Determine the (X, Y) coordinate at the center of the cell enclosing the given text.  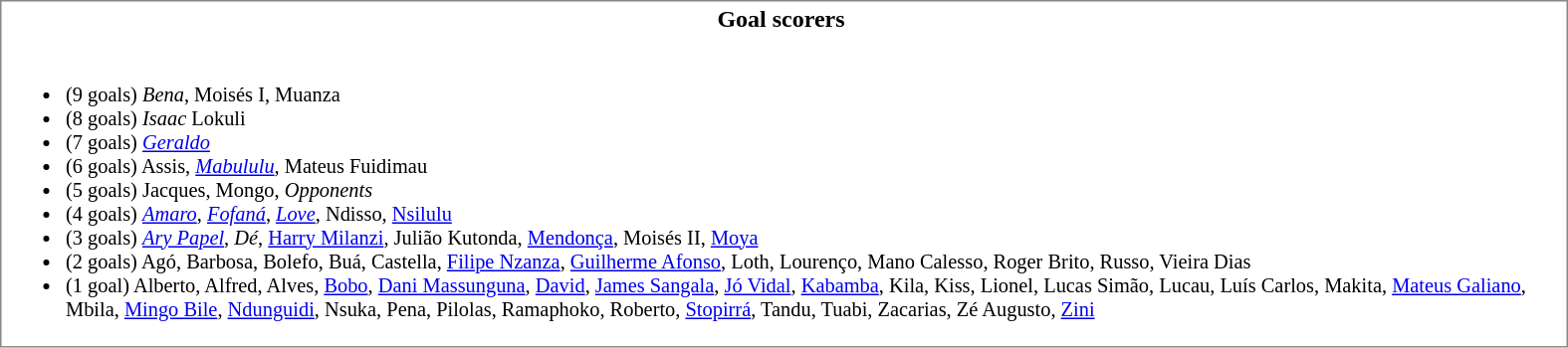
Goal scorers (781, 19)
